Scan for the cell matching the given text and deliver its (X, Y) coordinate at center. 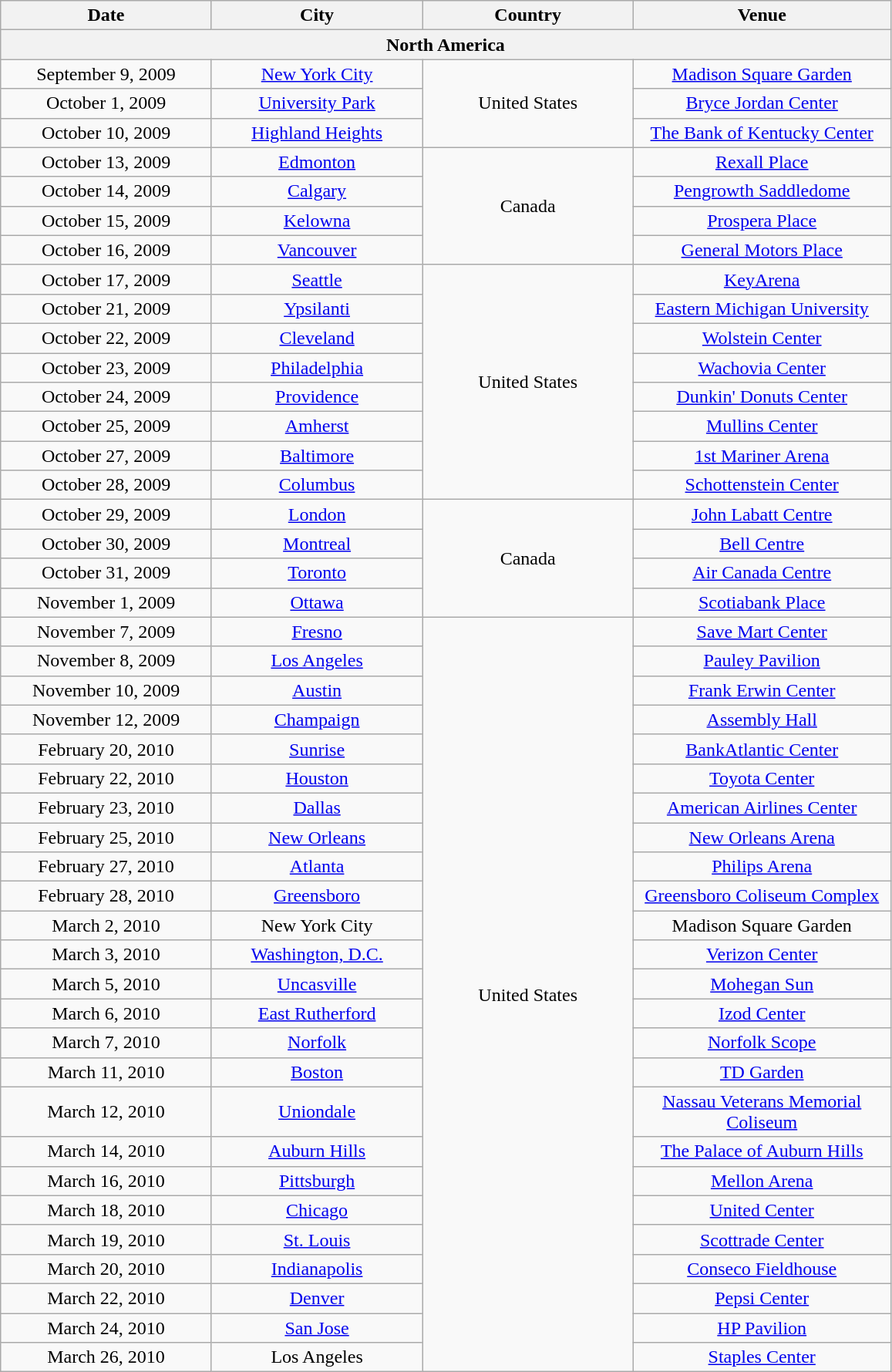
October 22, 2009 (106, 338)
Montreal (317, 544)
October 15, 2009 (106, 221)
Izod Center (762, 1013)
London (317, 514)
Uncasville (317, 984)
November 12, 2009 (106, 720)
March 22, 2010 (106, 1298)
Calgary (317, 191)
Norfolk Scope (762, 1043)
March 5, 2010 (106, 984)
Ypsilanti (317, 308)
TD Garden (762, 1072)
Columbus (317, 485)
October 30, 2009 (106, 544)
March 11, 2010 (106, 1072)
October 25, 2009 (106, 426)
Highland Heights (317, 133)
Philadelphia (317, 368)
Country (528, 15)
The Bank of Kentucky Center (762, 133)
Austin (317, 690)
New Orleans (317, 837)
Champaign (317, 720)
September 9, 2009 (106, 74)
October 24, 2009 (106, 397)
October 17, 2009 (106, 279)
November 7, 2009 (106, 632)
Mohegan Sun (762, 984)
March 16, 2010 (106, 1181)
Denver (317, 1298)
Wachovia Center (762, 368)
Schottenstein Center (762, 485)
Frank Erwin Center (762, 690)
Chicago (317, 1210)
Mellon Arena (762, 1181)
General Motors Place (762, 250)
KeyArena (762, 279)
November 1, 2009 (106, 602)
Cleveland (317, 338)
Toronto (317, 573)
October 16, 2009 (106, 250)
March 6, 2010 (106, 1013)
Uniondale (317, 1112)
February 20, 2010 (106, 749)
HP Pavilion (762, 1327)
Greensboro (317, 896)
October 23, 2009 (106, 368)
October 21, 2009 (106, 308)
Edmonton (317, 162)
October 14, 2009 (106, 191)
Scottrade Center (762, 1239)
March 12, 2010 (106, 1112)
Save Mart Center (762, 632)
Venue (762, 15)
Boston (317, 1072)
March 20, 2010 (106, 1269)
Seattle (317, 279)
Providence (317, 397)
Pittsburgh (317, 1181)
Kelowna (317, 221)
Vancouver (317, 250)
American Airlines Center (762, 807)
Auburn Hills (317, 1151)
Staples Center (762, 1357)
February 25, 2010 (106, 837)
November 10, 2009 (106, 690)
March 2, 2010 (106, 925)
City (317, 15)
February 23, 2010 (106, 807)
March 19, 2010 (106, 1239)
Bryce Jordan Center (762, 103)
October 31, 2009 (106, 573)
Wolstein Center (762, 338)
Prospera Place (762, 221)
Fresno (317, 632)
Atlanta (317, 867)
Toyota Center (762, 778)
Conseco Fieldhouse (762, 1269)
Assembly Hall (762, 720)
University Park (317, 103)
March 18, 2010 (106, 1210)
Houston (317, 778)
March 7, 2010 (106, 1043)
San Jose (317, 1327)
Baltimore (317, 456)
February 27, 2010 (106, 867)
New Orleans Arena (762, 837)
March 24, 2010 (106, 1327)
East Rutherford (317, 1013)
October 1, 2009 (106, 103)
St. Louis (317, 1239)
North America (446, 45)
Rexall Place (762, 162)
Nassau Veterans Memorial Coliseum (762, 1112)
Pepsi Center (762, 1298)
BankAtlantic Center (762, 749)
Eastern Michigan University (762, 308)
1st Mariner Arena (762, 456)
Scotiabank Place (762, 602)
October 28, 2009 (106, 485)
March 3, 2010 (106, 955)
February 22, 2010 (106, 778)
Norfolk (317, 1043)
Bell Centre (762, 544)
October 27, 2009 (106, 456)
October 29, 2009 (106, 514)
November 8, 2009 (106, 661)
Amherst (317, 426)
Pauley Pavilion (762, 661)
Pengrowth Saddledome (762, 191)
The Palace of Auburn Hills (762, 1151)
Philips Arena (762, 867)
Sunrise (317, 749)
Mullins Center (762, 426)
United Center (762, 1210)
February 28, 2010 (106, 896)
Washington, D.C. (317, 955)
Indianapolis (317, 1269)
Air Canada Centre (762, 573)
Dallas (317, 807)
October 10, 2009 (106, 133)
Ottawa (317, 602)
Verizon Center (762, 955)
March 14, 2010 (106, 1151)
Dunkin' Donuts Center (762, 397)
March 26, 2010 (106, 1357)
Date (106, 15)
Greensboro Coliseum Complex (762, 896)
John Labatt Centre (762, 514)
October 13, 2009 (106, 162)
